Find where the given text appears and provide that cell's center as [x, y] coordinate. 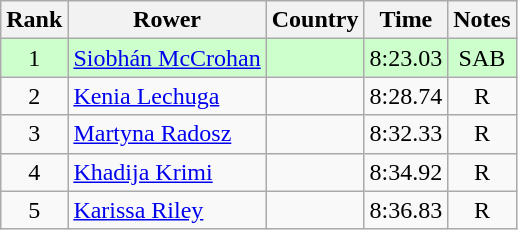
Martyna Radosz [167, 134]
Siobhán McCrohan [167, 58]
Country [315, 20]
Rank [34, 20]
5 [34, 210]
Karissa Riley [167, 210]
8:23.03 [406, 58]
8:34.92 [406, 172]
4 [34, 172]
1 [34, 58]
8:36.83 [406, 210]
Rower [167, 20]
SAB [482, 58]
Khadija Krimi [167, 172]
Time [406, 20]
Notes [482, 20]
2 [34, 96]
8:32.33 [406, 134]
Kenia Lechuga [167, 96]
3 [34, 134]
8:28.74 [406, 96]
